Determine the (X, Y) coordinate at the center of the cell enclosing the given text.  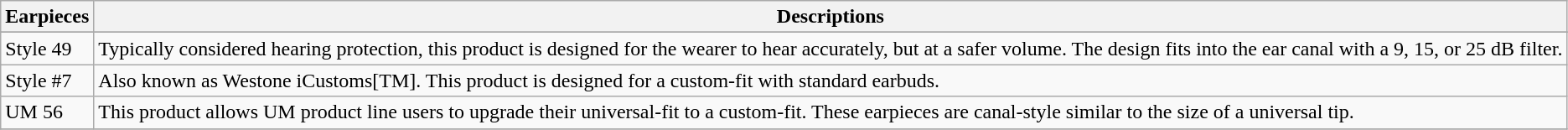
UM 56 (47, 112)
Descriptions (831, 17)
Also known as Westone iCustoms[TM]. This product is designed for a custom-fit with standard earbuds. (831, 81)
Style #7 (47, 81)
Style 49 (47, 49)
Earpieces (47, 17)
